Return (x, y) of the center of cell containing provided text 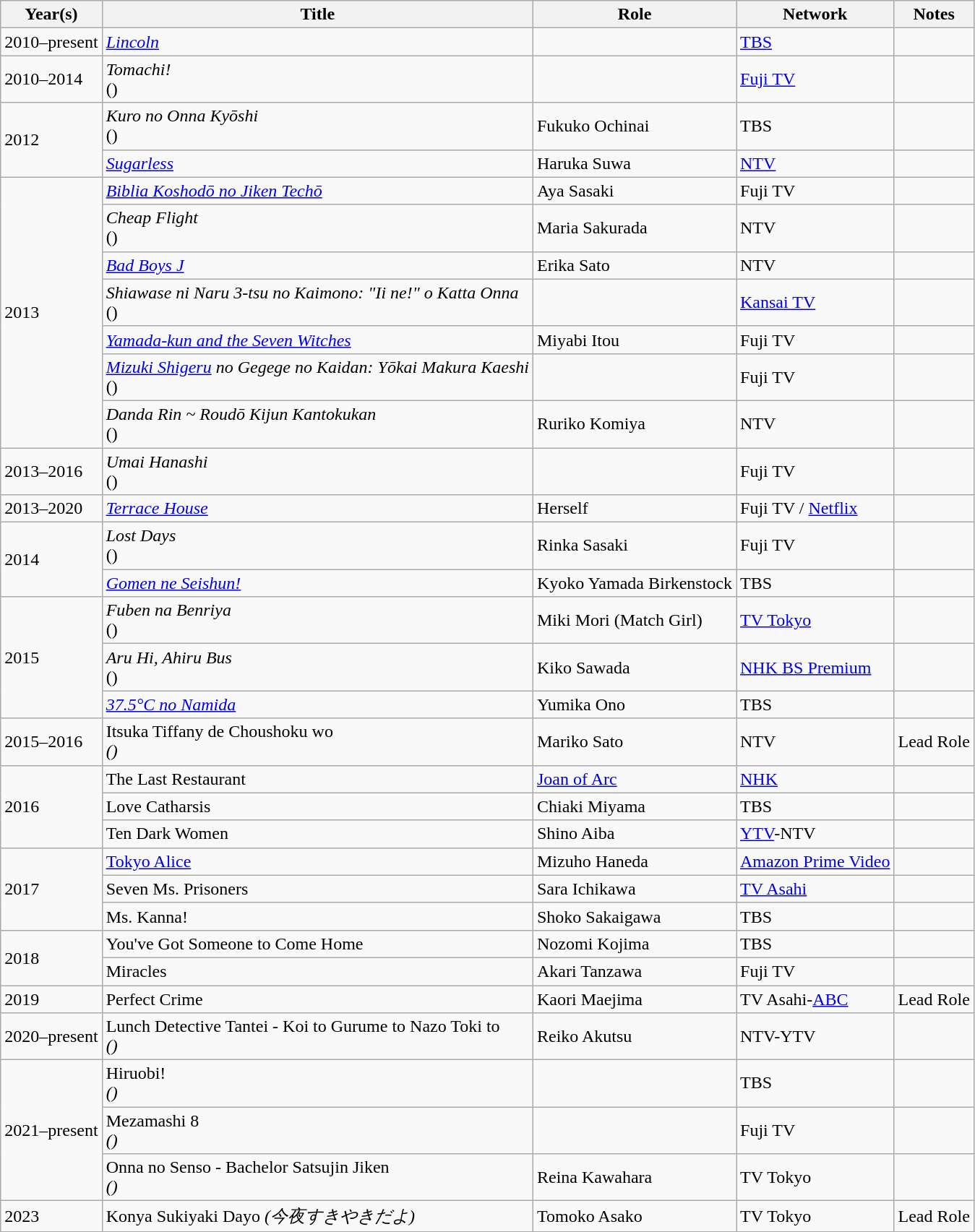
2015–2016 (51, 741)
Erika Sato (635, 265)
2010–present (51, 42)
2018 (51, 957)
Akari Tanzawa (635, 971)
Reiko Akutsu (635, 1036)
NHK (815, 779)
2019 (51, 999)
Miyabi Itou (635, 340)
2016 (51, 806)
Haruka Suwa (635, 163)
Maria Sakurada (635, 228)
2014 (51, 559)
Ms. Kanna! (317, 916)
Terrace House (317, 509)
Mezamashi 8() (317, 1130)
Lost Days() (317, 546)
Yamada-kun and the Seven Witches (317, 340)
Year(s) (51, 14)
Gomen ne Seishun! (317, 583)
Chiaki Miyama (635, 806)
Yumika Ono (635, 705)
Fukuko Ochinai (635, 126)
Ruriko Komiya (635, 423)
37.5°C no Namida (317, 705)
Konya Sukiyaki Dayo (今夜すきやきだよ) (317, 1217)
Kiko Sawada (635, 668)
Aru Hi, Ahiru Bus() (317, 668)
Notes (934, 14)
Tomachi!() (317, 79)
Mizuki Shigeru no Gegege no Kaidan: Yōkai Makura Kaeshi() (317, 377)
Kyoko Yamada Birkenstock (635, 583)
Shino Aiba (635, 834)
Fuji TV / Netflix (815, 509)
Lincoln (317, 42)
Hiruobi!() (317, 1084)
2021–present (51, 1130)
Shoko Sakaigawa (635, 916)
Role (635, 14)
Danda Rin ~ Roudō Kijun Kantokukan() (317, 423)
Seven Ms. Prisoners (317, 889)
2010–2014 (51, 79)
TV Asahi (815, 889)
2013–2016 (51, 471)
Sara Ichikawa (635, 889)
TV Asahi-ABC (815, 999)
Kuro no Onna Kyōshi() (317, 126)
Rinka Sasaki (635, 546)
The Last Restaurant (317, 779)
Nozomi Kojima (635, 944)
2012 (51, 140)
Miki Mori (Match Girl) (635, 620)
Mariko Sato (635, 741)
Love Catharsis (317, 806)
NTV-YTV (815, 1036)
2020–present (51, 1036)
Joan of Arc (635, 779)
Onna no Senso - Bachelor Satsujin Jiken() (317, 1178)
Ten Dark Women (317, 834)
Fuben na Benriya() (317, 620)
Herself (635, 509)
Miracles (317, 971)
2017 (51, 889)
2013–2020 (51, 509)
Lunch Detective Tantei - Koi to Gurume to Nazo Toki to() (317, 1036)
Network (815, 14)
Tomoko Asako (635, 1217)
Shiawase ni Naru 3-tsu no Kaimono: "Ii ne!" o Katta Onna() (317, 302)
Sugarless (317, 163)
Cheap Flight() (317, 228)
Kaori Maejima (635, 999)
Title (317, 14)
Mizuho Haneda (635, 861)
Bad Boys J (317, 265)
Kansai TV (815, 302)
2015 (51, 658)
You've Got Someone to Come Home (317, 944)
Itsuka Tiffany de Choushoku wo() (317, 741)
Amazon Prime Video (815, 861)
YTV-NTV (815, 834)
Perfect Crime (317, 999)
Reina Kawahara (635, 1178)
Umai Hanashi () (317, 471)
Tokyo Alice (317, 861)
Biblia Koshodō no Jiken Techō (317, 191)
2013 (51, 312)
Aya Sasaki (635, 191)
2023 (51, 1217)
NHK BS Premium (815, 668)
